Return the [x, y] coordinate for the center point of the cell that contains the specified text.  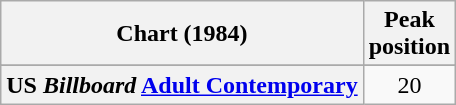
Peakposition [409, 34]
Chart (1984) [182, 34]
US Billboard Adult Contemporary [182, 85]
20 [409, 85]
